Detect which cell encompasses the target text, then output its (X, Y) center coordinate. 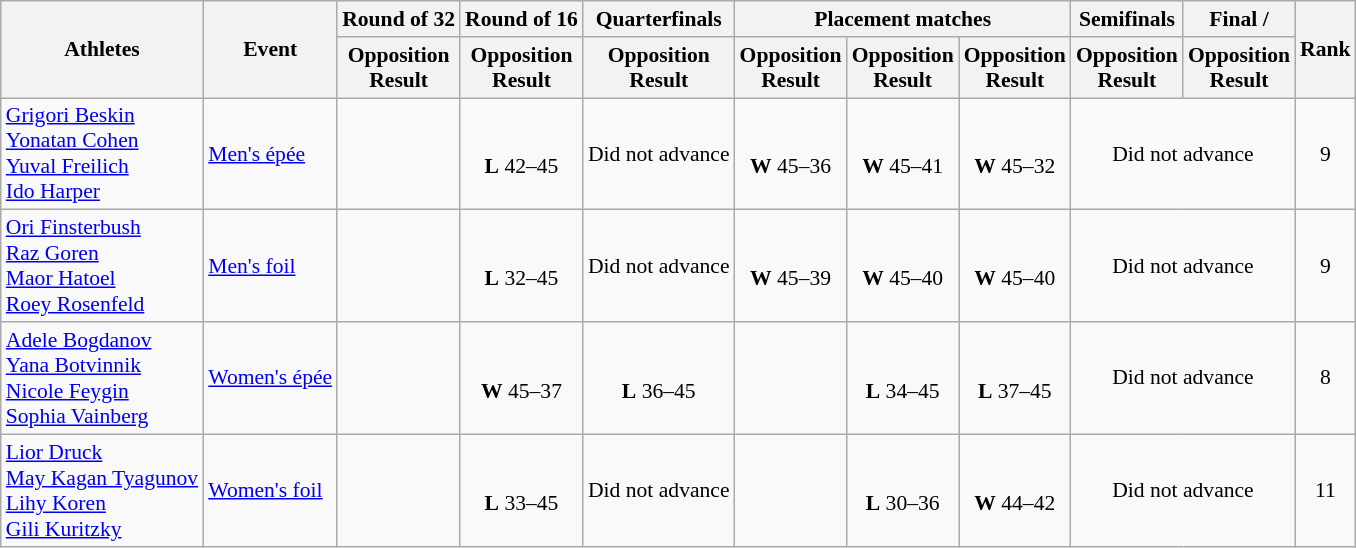
Quarterfinals (659, 19)
Women's foil (270, 490)
Round of 32 (398, 19)
Placement matches (903, 19)
Men's épée (270, 154)
8 (1326, 378)
W 45–37 (522, 378)
W 45–41 (903, 154)
11 (1326, 490)
W 45–36 (791, 154)
W 45–39 (791, 266)
W 45–32 (1015, 154)
Final / (1239, 19)
W 44–42 (1015, 490)
Event (270, 50)
L 37–45 (1015, 378)
Ori FinsterbushRaz GorenMaor HatoelRoey Rosenfeld (102, 266)
Grigori BeskinYonatan CohenYuval FreilichIdo Harper (102, 154)
Semifinals (1127, 19)
Women's épée (270, 378)
Round of 16 (522, 19)
L 33–45 (522, 490)
L 36–45 (659, 378)
L 32–45 (522, 266)
Athletes (102, 50)
L 42–45 (522, 154)
Men's foil (270, 266)
Adele BogdanovYana BotvinnikNicole FeyginSophia Vainberg (102, 378)
L 30–36 (903, 490)
L 34–45 (903, 378)
Lior DruckMay Kagan TyagunovLihy KorenGili Kuritzky (102, 490)
Rank (1326, 50)
